Determine the [x, y] coordinate at the center of the cell enclosing the given text.  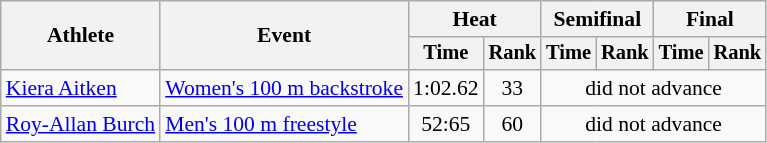
Women's 100 m backstroke [284, 88]
Roy-Allan Burch [80, 124]
Athlete [80, 36]
Kiera Aitken [80, 88]
Event [284, 36]
Men's 100 m freestyle [284, 124]
Final [710, 19]
60 [513, 124]
Heat [474, 19]
Semifinal [597, 19]
33 [513, 88]
1:02.62 [446, 88]
52:65 [446, 124]
